Provide the [X, Y] coordinate of the cell's center where the given text is located.  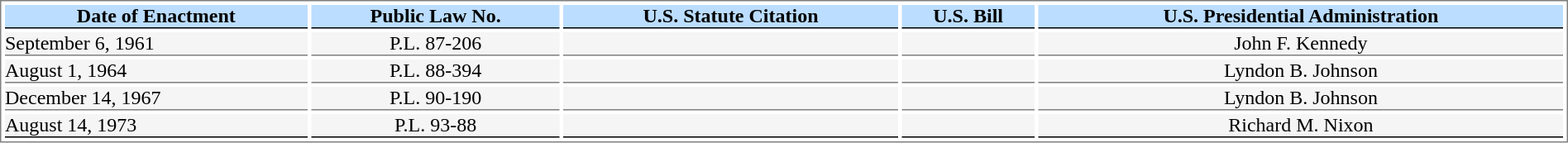
Richard M. Nixon [1301, 126]
U.S. Bill [968, 17]
August 14, 1973 [156, 126]
U.S. Statute Citation [731, 17]
P.L. 90-190 [435, 98]
Public Law No. [435, 17]
Date of Enactment [156, 17]
P.L. 87-206 [435, 44]
U.S. Presidential Administration [1301, 17]
P.L. 93-88 [435, 126]
December 14, 1967 [156, 98]
John F. Kennedy [1301, 44]
August 1, 1964 [156, 71]
September 6, 1961 [156, 44]
P.L. 88-394 [435, 71]
